Output the (X, Y) coordinate of the center of the cell containing the given text.  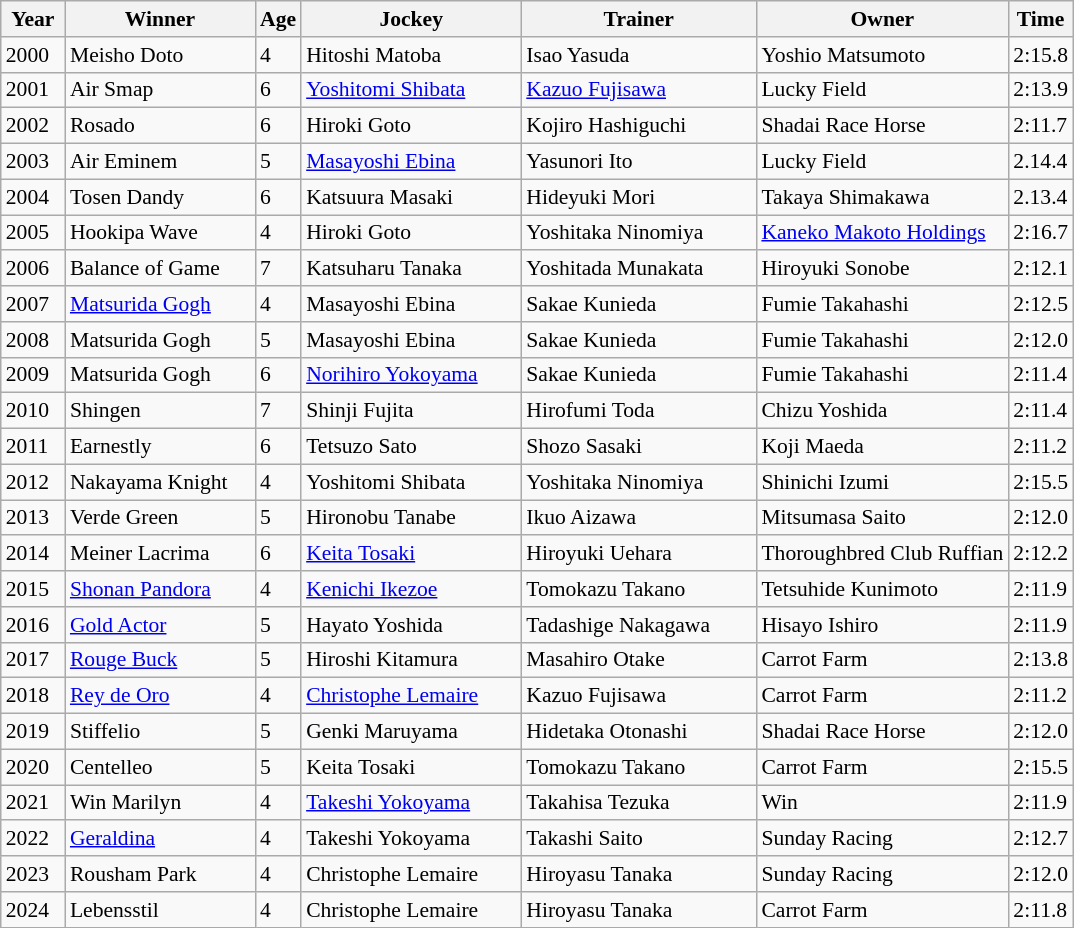
Hayato Yoshida (411, 625)
Chizu Yoshida (882, 411)
2006 (33, 269)
Hidetaka Otonashi (638, 732)
Kenichi Ikezoe (411, 589)
2011 (33, 447)
2005 (33, 233)
Hookipa Wave (160, 233)
Genki Maruyama (411, 732)
2010 (33, 411)
2003 (33, 162)
2021 (33, 803)
Stiffelio (160, 732)
Isao Yasuda (638, 55)
Rousham Park (160, 874)
Mitsumasa Saito (882, 518)
2007 (33, 304)
Shonan Pandora (160, 589)
2009 (33, 375)
Koji Maeda (882, 447)
Shinichi Izumi (882, 482)
2015 (33, 589)
Geraldina (160, 839)
2024 (33, 910)
Katsuura Masaki (411, 197)
2000 (33, 55)
2019 (33, 732)
2:16.7 (1040, 233)
Winner (160, 19)
2:15.8 (1040, 55)
Time (1040, 19)
Trainer (638, 19)
Meiner Lacrima (160, 554)
Air Smap (160, 90)
Rey de Oro (160, 696)
2020 (33, 767)
Katsuharu Tanaka (411, 269)
2023 (33, 874)
Tosen Dandy (160, 197)
2:11.7 (1040, 126)
Yoshio Matsumoto (882, 55)
Earnestly (160, 447)
2001 (33, 90)
Nakayama Knight (160, 482)
Owner (882, 19)
Yoshitada Munakata (638, 269)
Hideyuki Mori (638, 197)
2012 (33, 482)
2:13.9 (1040, 90)
2:12.1 (1040, 269)
Hiroyuki Sonobe (882, 269)
2:12.5 (1040, 304)
Win Marilyn (160, 803)
2:12.7 (1040, 839)
2:11.8 (1040, 910)
Air Eminem (160, 162)
2002 (33, 126)
Hiroyuki Uehara (638, 554)
Takaya Shimakawa (882, 197)
2:12.2 (1040, 554)
Lebensstil (160, 910)
Hiroshi Kitamura (411, 660)
Hironobu Tanabe (411, 518)
Ikuo Aizawa (638, 518)
Shinji Fujita (411, 411)
Masahiro Otake (638, 660)
Shingen (160, 411)
Verde Green (160, 518)
2018 (33, 696)
Jockey (411, 19)
Meisho Doto (160, 55)
2013 (33, 518)
2:13.8 (1040, 660)
Takahisa Tezuka (638, 803)
Norihiro Yokoyama (411, 375)
Hisayo Ishiro (882, 625)
Rouge Buck (160, 660)
Thoroughbred Club Ruffian (882, 554)
2004 (33, 197)
Takashi Saito (638, 839)
2.13.4 (1040, 197)
Win (882, 803)
Yasunori Ito (638, 162)
Age (278, 19)
Shozo Sasaki (638, 447)
Hirofumi Toda (638, 411)
Gold Actor (160, 625)
Tadashige Nakagawa (638, 625)
Rosado (160, 126)
Balance of Game (160, 269)
Kojiro Hashiguchi (638, 126)
Tetsuzo Sato (411, 447)
Hitoshi Matoba (411, 55)
2014 (33, 554)
Tetsuhide Kunimoto (882, 589)
Year (33, 19)
2016 (33, 625)
2.14.4 (1040, 162)
Kaneko Makoto Holdings (882, 233)
2022 (33, 839)
Centelleo (160, 767)
2017 (33, 660)
2008 (33, 340)
